Provide the [x, y] coordinate of the cell's center where the given text is located.  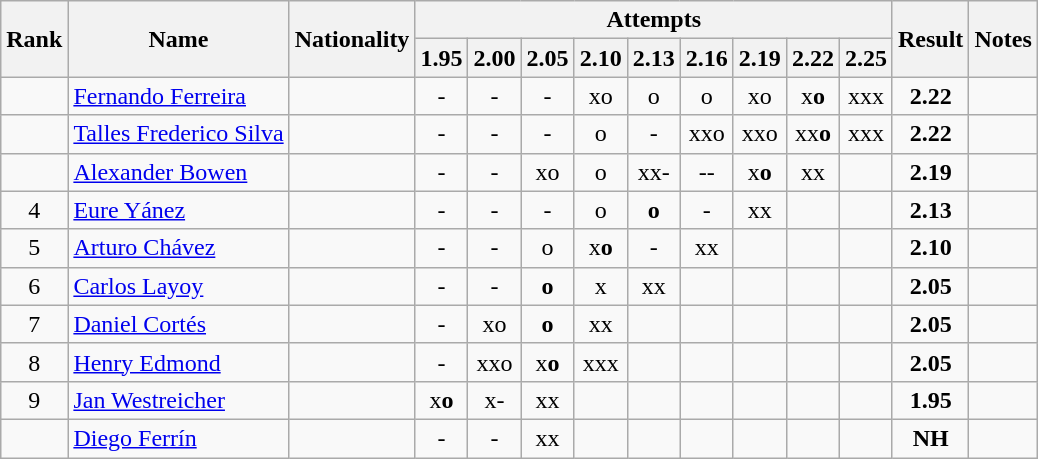
6 [34, 286]
Jan Westreicher [178, 400]
Name [178, 39]
NH [930, 438]
xx- [654, 172]
Alexander Bowen [178, 172]
2.25 [866, 58]
Henry Edmond [178, 362]
Result [930, 39]
9 [34, 400]
7 [34, 324]
2.16 [706, 58]
Rank [34, 39]
4 [34, 210]
Talles Frederico Silva [178, 134]
Daniel Cortés [178, 324]
8 [34, 362]
Eure Yánez [178, 210]
Nationality [352, 39]
Fernando Ferreira [178, 96]
5 [34, 248]
Carlos Layoy [178, 286]
-- [706, 172]
Diego Ferrín [178, 438]
Arturo Chávez [178, 248]
2.00 [494, 58]
Attempts [654, 20]
Notes [1003, 39]
x- [494, 400]
x [600, 286]
